Scan for the cell matching the given text and deliver its [x, y] coordinate at center. 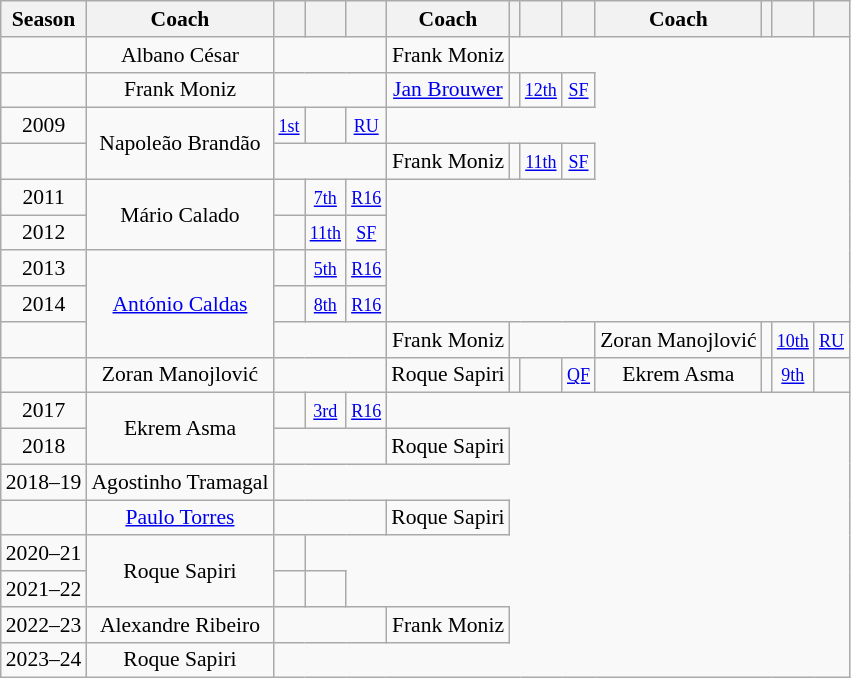
Jan Brouwer [448, 90]
Agostinho Tramagal [180, 482]
2013 [44, 269]
5th [326, 269]
2022–23 [44, 625]
2012 [44, 233]
12th [541, 90]
2018 [44, 447]
QF [578, 375]
8th [326, 304]
1st [288, 126]
9th [793, 375]
António Caldas [180, 304]
Alexandre Ribeiro [180, 625]
2020–21 [44, 554]
Season [44, 19]
Albano César [180, 55]
2009 [44, 126]
2023–24 [44, 660]
Napoleão Brandão [180, 144]
2017 [44, 411]
3rd [326, 411]
2014 [44, 304]
10th [793, 340]
Paulo Torres [180, 518]
2018–19 [44, 482]
2021–22 [44, 589]
7th [326, 197]
Mário Calado [180, 214]
2011 [44, 197]
